Determine the [x, y] coordinate at the center of the cell enclosing the given text.  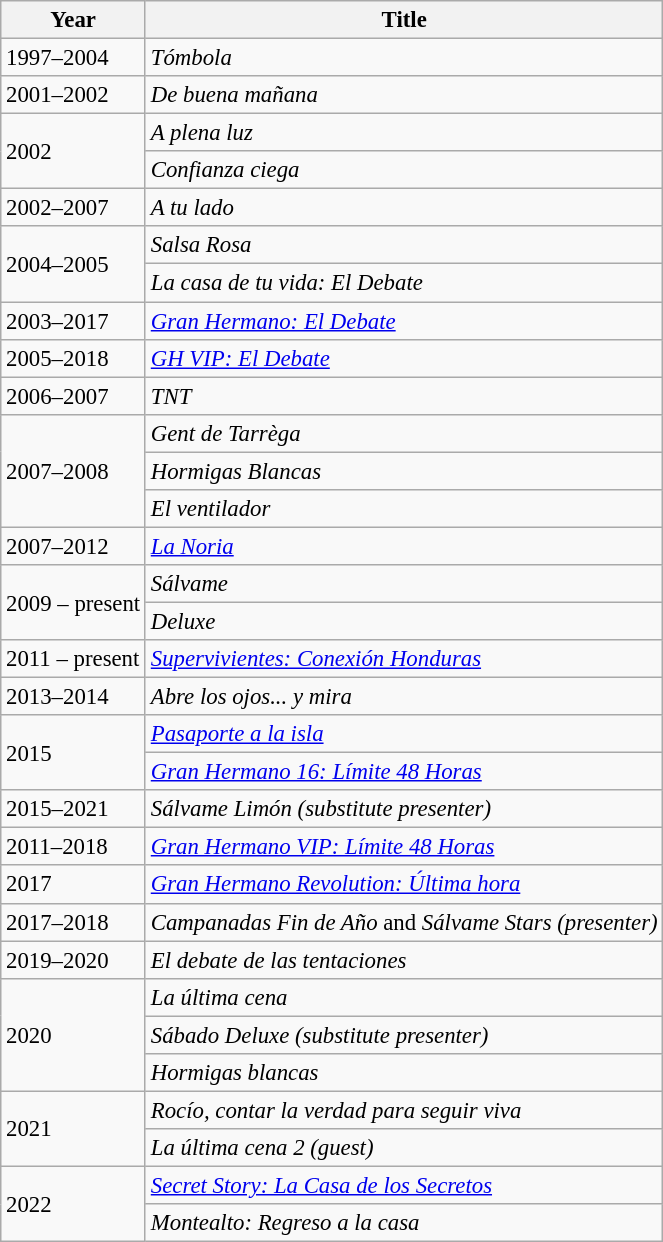
Secret Story: La Casa de los Secretos [404, 1185]
2013–2014 [74, 697]
2022 [74, 1204]
Campanadas Fin de Año and Sálvame Stars (presenter) [404, 922]
2007–2008 [74, 470]
Montealto: Regreso a la casa [404, 1223]
El ventilador [404, 509]
Salsa Rosa [404, 245]
Gent de Tarrèga [404, 433]
Confianza ciega [404, 170]
Gran Hermano: El Debate [404, 321]
2017 [74, 885]
Gran Hermano 16: Límite 48 Horas [404, 772]
Pasaporte a la isla [404, 734]
2015–2021 [74, 809]
2006–2007 [74, 396]
2019–2020 [74, 960]
2017–2018 [74, 922]
2011–2018 [74, 847]
GH VIP: El Debate [404, 358]
De buena mañana [404, 95]
Tómbola [404, 58]
Abre los ojos... y mira [404, 697]
Sálvame Limón (substitute presenter) [404, 809]
2007–2012 [74, 546]
Deluxe [404, 621]
2011 – present [74, 659]
La Noria [404, 546]
2005–2018 [74, 358]
Sálvame [404, 584]
2020 [74, 1034]
Hormigas blancas [404, 1073]
2001–2002 [74, 95]
2002–2007 [74, 208]
A tu lado [404, 208]
2009 – present [74, 602]
1997–2004 [74, 58]
Rocío, contar la verdad para seguir viva [404, 1110]
TNT [404, 396]
Hormigas Blancas [404, 471]
2004–2005 [74, 264]
2002 [74, 152]
Title [404, 20]
La casa de tu vida: El Debate [404, 283]
Year [74, 20]
La última cena 2 (guest) [404, 1148]
La última cena [404, 997]
Gran Hermano Revolution: Última hora [404, 885]
A plena luz [404, 133]
Sábado Deluxe (substitute presenter) [404, 1035]
Supervivientes: Conexión Honduras [404, 659]
2021 [74, 1128]
Gran Hermano VIP: Límite 48 Horas [404, 847]
2015 [74, 752]
2003–2017 [74, 321]
El debate de las tentaciones [404, 960]
